Return (X, Y) of the center of cell containing provided text 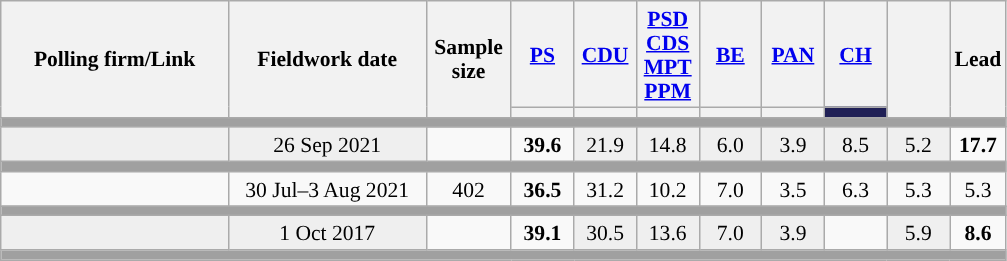
17.7 (978, 145)
5.9 (918, 233)
13.6 (668, 233)
Polling firm/Link (115, 59)
6.0 (730, 145)
26 Sep 2021 (327, 145)
Sample size (468, 59)
PS (542, 54)
PAN (794, 54)
31.2 (606, 189)
3.5 (794, 189)
36.5 (542, 189)
21.9 (606, 145)
Fieldwork date (327, 59)
402 (468, 189)
8.6 (978, 233)
8.5 (856, 145)
1 Oct 2017 (327, 233)
Lead (978, 59)
PSDCDSMPTPPM (668, 54)
14.8 (668, 145)
5.2 (918, 145)
39.6 (542, 145)
39.1 (542, 233)
6.3 (856, 189)
30.5 (606, 233)
30 Jul–3 Aug 2021 (327, 189)
CDU (606, 54)
10.2 (668, 189)
BE (730, 54)
CH (856, 54)
